Pinpoint the cell where the given text exists, returning its [x, y] midpoint coordinate. 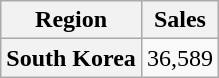
36,589 [180, 58]
Sales [180, 20]
Region [72, 20]
South Korea [72, 58]
